Provide the [x, y] coordinate of the cell's center where the given text is located.  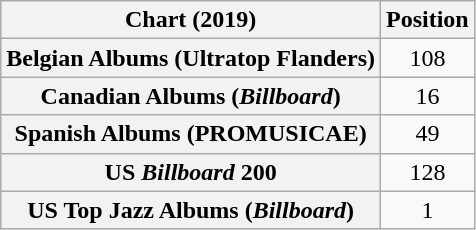
US Billboard 200 [191, 172]
128 [428, 172]
US Top Jazz Albums (Billboard) [191, 210]
49 [428, 134]
Spanish Albums (PROMUSICAE) [191, 134]
108 [428, 58]
Position [428, 20]
Chart (2019) [191, 20]
Belgian Albums (Ultratop Flanders) [191, 58]
1 [428, 210]
16 [428, 96]
Canadian Albums (Billboard) [191, 96]
